Output the (x, y) coordinate of the center of the cell containing the given text.  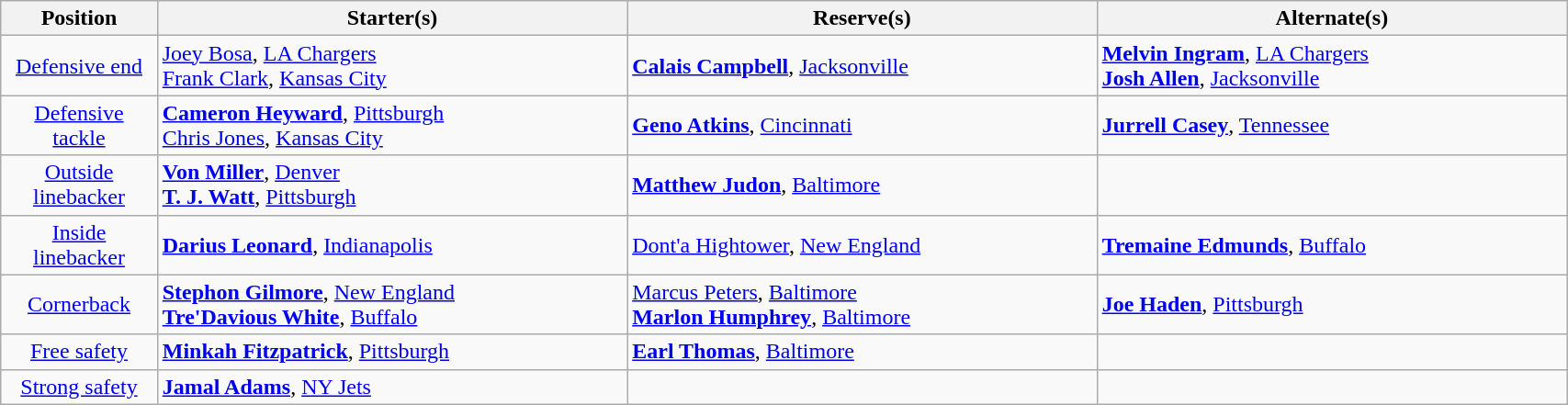
Cornerback (79, 305)
Free safety (79, 352)
Strong safety (79, 387)
Dont'a Hightower, New England (862, 244)
Inside linebacker (79, 244)
Tremaine Edmunds, Buffalo (1332, 244)
Defensive tackle (79, 125)
Von Miller, Denver T. J. Watt, Pittsburgh (391, 186)
Marcus Peters, Baltimore Marlon Humphrey, Baltimore (862, 305)
Geno Atkins, Cincinnati (862, 125)
Darius Leonard, Indianapolis (391, 244)
Jurrell Casey, Tennessee (1332, 125)
Outside linebacker (79, 186)
Cameron Heyward, Pittsburgh Chris Jones, Kansas City (391, 125)
Reserve(s) (862, 18)
Position (79, 18)
Stephon Gilmore, New England Tre'Davious White, Buffalo (391, 305)
Alternate(s) (1332, 18)
Defensive end (79, 66)
Melvin Ingram, LA Chargers Josh Allen, Jacksonville (1332, 66)
Matthew Judon, Baltimore (862, 186)
Minkah Fitzpatrick, Pittsburgh (391, 352)
Earl Thomas, Baltimore (862, 352)
Starter(s) (391, 18)
Joey Bosa, LA Chargers Frank Clark, Kansas City (391, 66)
Jamal Adams, NY Jets (391, 387)
Joe Haden, Pittsburgh (1332, 305)
Calais Campbell, Jacksonville (862, 66)
